Find where the given text appears and provide that cell's center as (X, Y) coordinate. 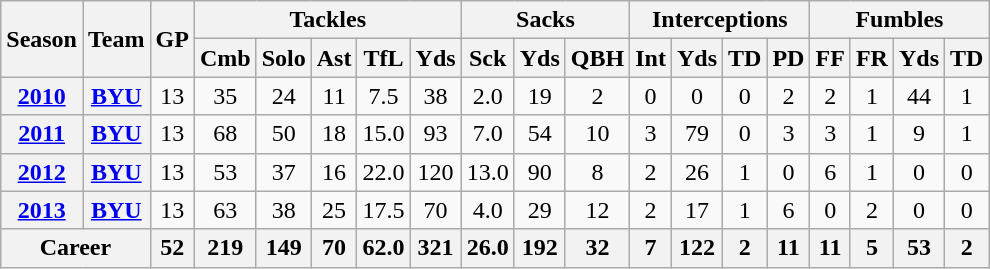
10 (597, 134)
Cmb (225, 58)
Tackles (328, 20)
219 (225, 248)
9 (918, 134)
17 (696, 210)
321 (436, 248)
54 (540, 134)
Season (42, 39)
5 (872, 248)
2012 (42, 172)
Int (651, 58)
26.0 (488, 248)
19 (540, 96)
Fumbles (900, 20)
63 (225, 210)
93 (436, 134)
79 (696, 134)
TfL (384, 58)
Sacks (546, 20)
18 (334, 134)
Career (76, 248)
8 (597, 172)
Team (116, 39)
7 (651, 248)
35 (225, 96)
12 (597, 210)
149 (284, 248)
37 (284, 172)
2013 (42, 210)
PD (788, 58)
Interceptions (720, 20)
16 (334, 172)
2010 (42, 96)
32 (597, 248)
FF (830, 58)
7.0 (488, 134)
24 (284, 96)
122 (696, 248)
QBH (597, 58)
Sck (488, 58)
GP (172, 39)
4.0 (488, 210)
2.0 (488, 96)
90 (540, 172)
50 (284, 134)
68 (225, 134)
62.0 (384, 248)
2011 (42, 134)
Solo (284, 58)
13.0 (488, 172)
26 (696, 172)
22.0 (384, 172)
25 (334, 210)
29 (540, 210)
7.5 (384, 96)
192 (540, 248)
FR (872, 58)
17.5 (384, 210)
15.0 (384, 134)
120 (436, 172)
Ast (334, 58)
44 (918, 96)
52 (172, 248)
